Identify which cell holds the provided text, then report its (X, Y) central coordinate. 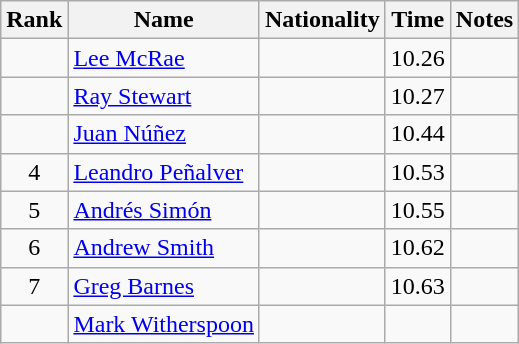
10.62 (418, 248)
10.44 (418, 134)
6 (34, 248)
10.27 (418, 96)
Greg Barnes (164, 286)
Mark Witherspoon (164, 324)
Andrew Smith (164, 248)
5 (34, 210)
Ray Stewart (164, 96)
10.26 (418, 58)
10.63 (418, 286)
Time (418, 20)
10.55 (418, 210)
Name (164, 20)
Rank (34, 20)
Andrés Simón (164, 210)
Juan Núñez (164, 134)
4 (34, 172)
Nationality (322, 20)
Lee McRae (164, 58)
7 (34, 286)
Leandro Peñalver (164, 172)
10.53 (418, 172)
Notes (484, 20)
